Provide the [X, Y] coordinate of the cell's center where the given text is located.  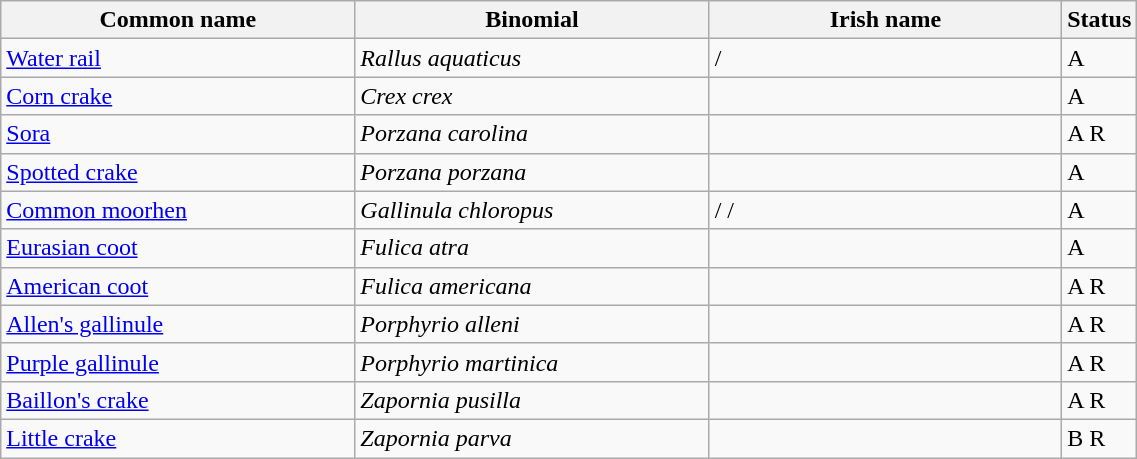
Porphyrio alleni [532, 324]
Purple gallinule [178, 362]
Allen's gallinule [178, 324]
Fulica americana [532, 286]
Common moorhen [178, 210]
Porzana porzana [532, 172]
Sora [178, 134]
B R [1100, 438]
Common name [178, 20]
Zapornia pusilla [532, 400]
Fulica atra [532, 248]
Baillon's crake [178, 400]
Irish name [886, 20]
Porzana carolina [532, 134]
Water rail [178, 58]
Porphyrio martinica [532, 362]
Little crake [178, 438]
American coot [178, 286]
Zapornia parva [532, 438]
Eurasian coot [178, 248]
Gallinula chloropus [532, 210]
Crex crex [532, 96]
/ / [886, 210]
Binomial [532, 20]
/ [886, 58]
Spotted crake [178, 172]
Corn crake [178, 96]
Status [1100, 20]
Rallus aquaticus [532, 58]
